Capture the cell that displays the provided text and extract its (x, y) central coordinate. 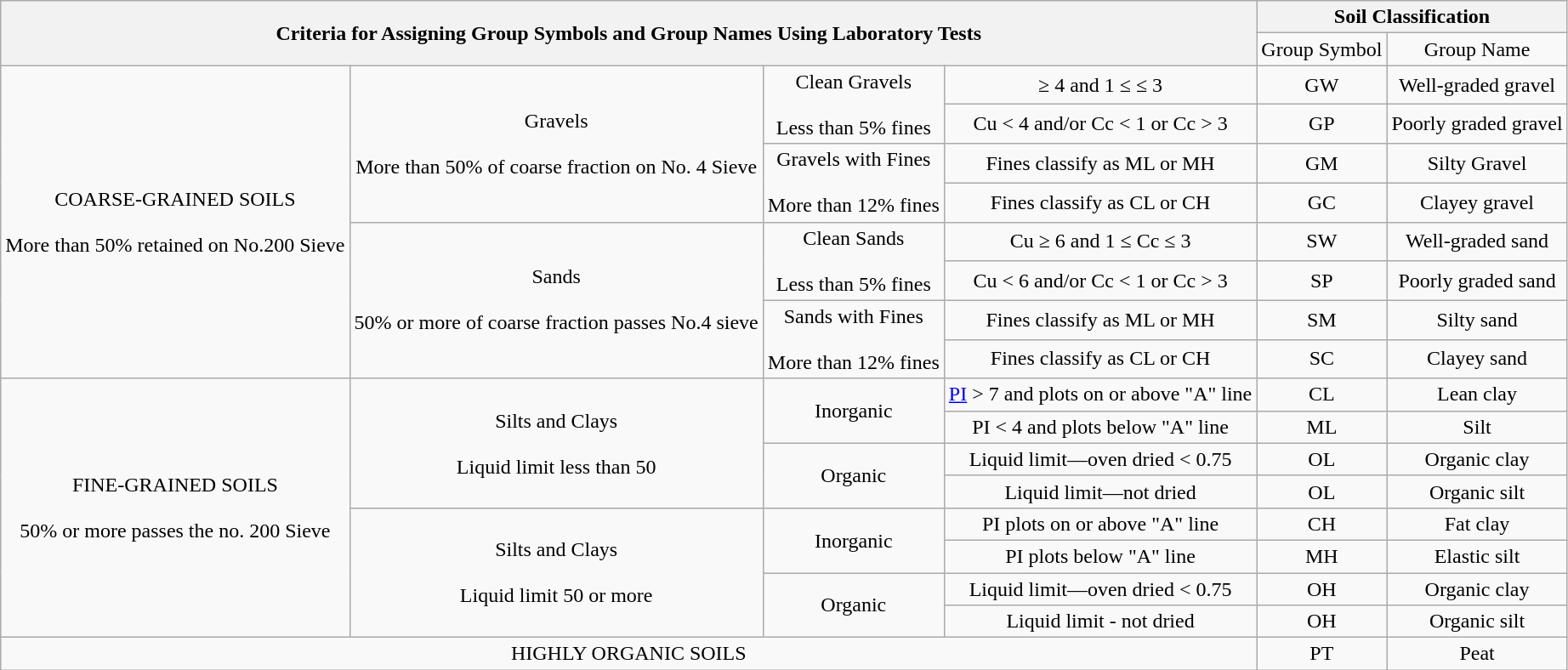
SC (1321, 359)
FINE-GRAINED SOILS50% or more passes the no. 200 Sieve (175, 508)
Sands with FinesMore than 12% fines (854, 339)
Cu ≥ 6 and 1 ≤ Cc ≤ 3 (1100, 241)
CH (1321, 524)
Clean SandsLess than 5% fines (854, 261)
Cu < 6 and/or Cc < 1 or Cc > 3 (1100, 281)
PI > 7 and plots on or above "A" line (1100, 395)
Criteria for Assigning Group Symbols and Group Names Using Laboratory Tests (629, 33)
Group Name (1477, 49)
PI < 4 and plots below "A" line (1100, 427)
HIGHLY ORGANIC SOILS (629, 654)
Liquid limit - not dried (1100, 622)
≥ 4 and 1 ≤ ≤ 3 (1100, 85)
Peat (1477, 654)
SW (1321, 241)
Clayey sand (1477, 359)
GC (1321, 202)
Elastic silt (1477, 556)
Silty sand (1477, 320)
PI plots on or above "A" line (1100, 524)
Poorly graded sand (1477, 281)
PT (1321, 654)
Group Symbol (1321, 49)
Soil Classification (1412, 17)
Gravels with FinesMore than 12% fines (854, 183)
SM (1321, 320)
Silts and ClaysLiquid limit less than 50 (556, 443)
COARSE-GRAINED SOILSMore than 50% retained on No.200 Sieve (175, 222)
PI plots below "A" line (1100, 556)
Fat clay (1477, 524)
Lean clay (1477, 395)
Liquid limit—not dried (1100, 491)
GP (1321, 124)
ML (1321, 427)
CL (1321, 395)
Silty Gravel (1477, 163)
Silt (1477, 427)
Cu < 4 and/or Cc < 1 or Cc > 3 (1100, 124)
Clean GravelsLess than 5% fines (854, 105)
SP (1321, 281)
Silts and ClaysLiquid limit 50 or more (556, 572)
GW (1321, 85)
Sands50% or more of coarse fraction passes No.4 sieve (556, 300)
Poorly graded gravel (1477, 124)
MH (1321, 556)
GM (1321, 163)
Well-graded sand (1477, 241)
Clayey gravel (1477, 202)
GravelsMore than 50% of coarse fraction on No. 4 Sieve (556, 144)
Well-graded gravel (1477, 85)
